Pinpoint the cell where the given text exists, returning its [x, y] midpoint coordinate. 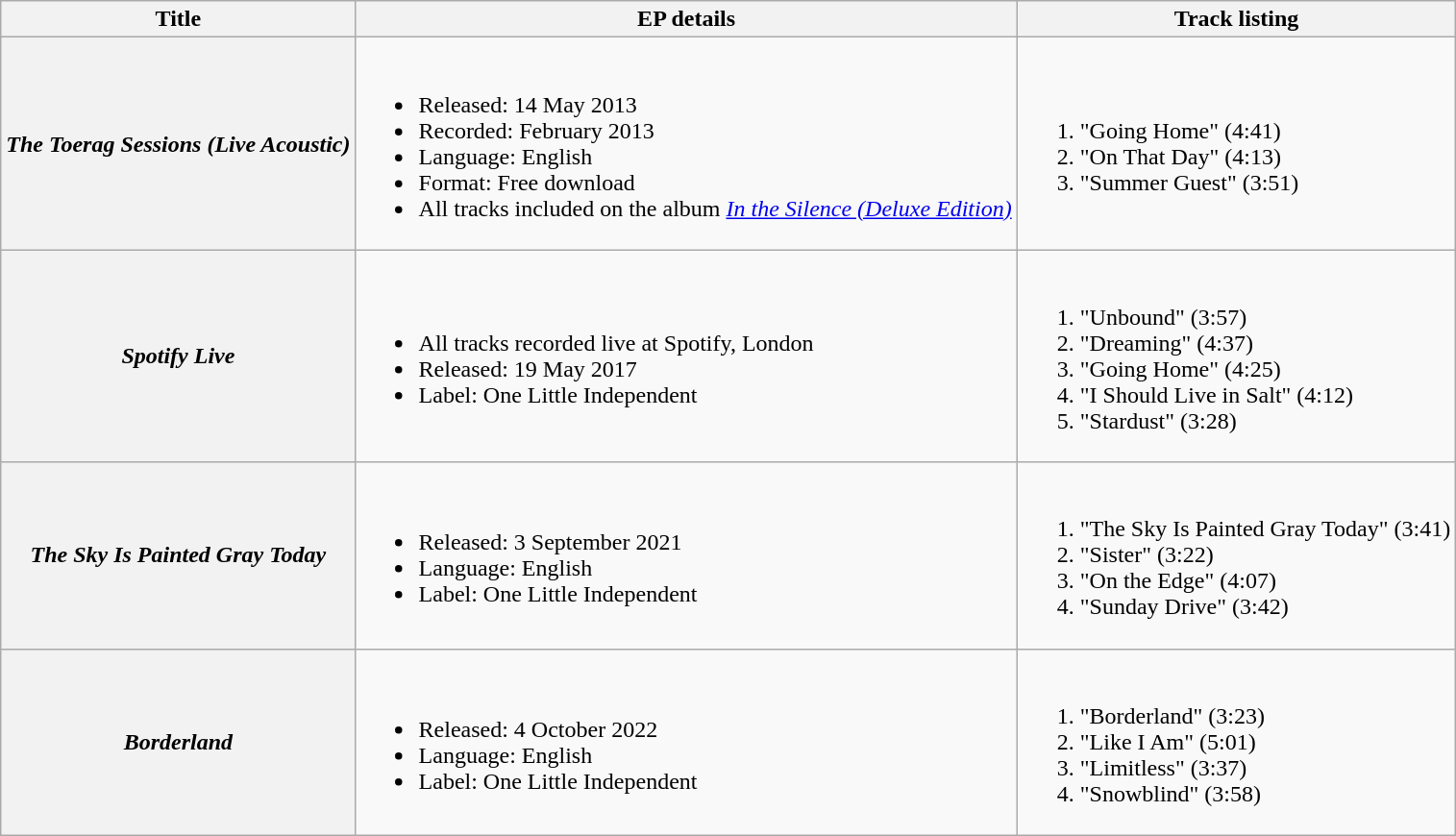
Spotify Live [179, 356]
Track listing [1236, 19]
"Unbound" (3:57)"Dreaming" (4:37)"Going Home" (4:25)"I Should Live in Salt" (4:12)"Stardust" (3:28) [1236, 356]
Title [179, 19]
Released: 3 September 2021Language: EnglishLabel: One Little Independent [686, 555]
Released: 14 May 2013Recorded: February 2013Language: EnglishFormat: Free downloadAll tracks included on the album In the Silence (Deluxe Edition) [686, 144]
"Borderland" (3:23)"Like I Am" (5:01)"Limitless" (3:37)"Snowblind" (3:58) [1236, 742]
"Going Home" (4:41)"On That Day" (4:13)"Summer Guest" (3:51) [1236, 144]
The Sky Is Painted Gray Today [179, 555]
EP details [686, 19]
Borderland [179, 742]
Released: 4 October 2022Language: EnglishLabel: One Little Independent [686, 742]
The Toerag Sessions (Live Acoustic) [179, 144]
All tracks recorded live at Spotify, LondonReleased: 19 May 2017Label: One Little Independent [686, 356]
"The Sky Is Painted Gray Today" (3:41)"Sister" (3:22)"On the Edge" (4:07)"Sunday Drive" (3:42) [1236, 555]
